Return the [x, y] coordinate for the center point of the cell that contains the specified text.  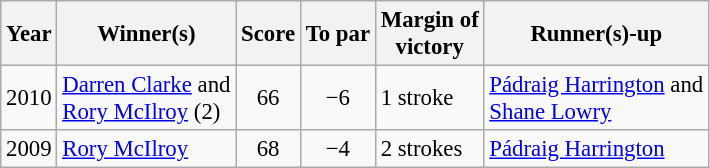
2009 [29, 149]
Rory McIlroy [146, 149]
68 [268, 149]
−4 [338, 149]
Year [29, 34]
Winner(s) [146, 34]
Score [268, 34]
Margin ofvictory [430, 34]
−6 [338, 98]
Runner(s)-up [596, 34]
1 stroke [430, 98]
2010 [29, 98]
2 strokes [430, 149]
66 [268, 98]
Pádraig Harrington [596, 149]
Pádraig Harrington and Shane Lowry [596, 98]
To par [338, 34]
Darren Clarke and Rory McIlroy (2) [146, 98]
